Return [x, y] of the center of cell containing provided text 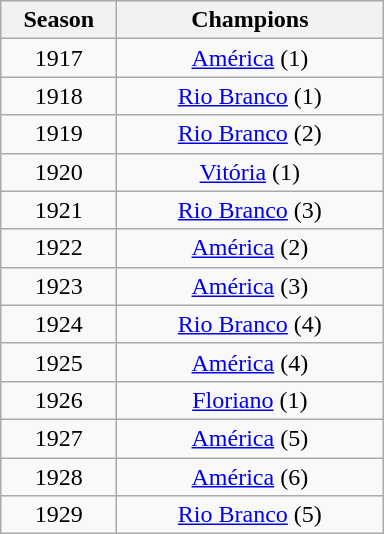
1919 [59, 134]
1922 [59, 248]
Rio Branco (1) [250, 96]
1918 [59, 96]
1921 [59, 210]
Floriano (1) [250, 400]
Rio Branco (3) [250, 210]
1928 [59, 477]
1925 [59, 362]
América (6) [250, 477]
1927 [59, 438]
1920 [59, 172]
1917 [59, 58]
Vitória (1) [250, 172]
América (3) [250, 286]
1929 [59, 515]
Champions [250, 20]
América (2) [250, 248]
América (5) [250, 438]
América (4) [250, 362]
América (1) [250, 58]
Rio Branco (4) [250, 324]
Rio Branco (2) [250, 134]
1923 [59, 286]
1924 [59, 324]
Season [59, 20]
Rio Branco (5) [250, 515]
1926 [59, 400]
